Determine the [X, Y] coordinate at the center of the cell enclosing the given text.  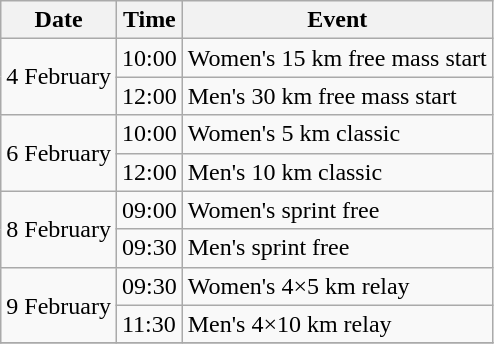
Women's 4×5 km relay [337, 286]
Men's 30 km free mass start [337, 96]
Men's sprint free [337, 248]
9 February [59, 305]
Date [59, 20]
11:30 [149, 324]
Men's 4×10 km relay [337, 324]
Women's sprint free [337, 210]
Women's 5 km classic [337, 134]
09:00 [149, 210]
Men's 10 km classic [337, 172]
Women's 15 km free mass start [337, 58]
8 February [59, 229]
6 February [59, 153]
Time [149, 20]
4 February [59, 77]
Event [337, 20]
